Find where the given text appears and provide that cell's center as (X, Y) coordinate. 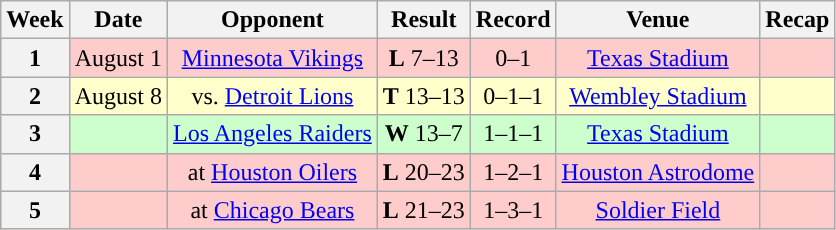
L 21–23 (424, 210)
Houston Astrodome (658, 172)
3 (35, 134)
Wembley Stadium (658, 96)
W 13–7 (424, 134)
1–1–1 (513, 134)
0–1–1 (513, 96)
Date (118, 20)
1–2–1 (513, 172)
Result (424, 20)
Minnesota Vikings (273, 58)
4 (35, 172)
L 7–13 (424, 58)
Opponent (273, 20)
Week (35, 20)
1 (35, 58)
vs. Detroit Lions (273, 96)
at Houston Oilers (273, 172)
2 (35, 96)
Los Angeles Raiders (273, 134)
L 20–23 (424, 172)
August 8 (118, 96)
T 13–13 (424, 96)
0–1 (513, 58)
Soldier Field (658, 210)
5 (35, 210)
Recap (798, 20)
at Chicago Bears (273, 210)
Venue (658, 20)
1–3–1 (513, 210)
August 1 (118, 58)
Record (513, 20)
